For the text-containing cell, return its midpoint in (x, y) coordinate format. 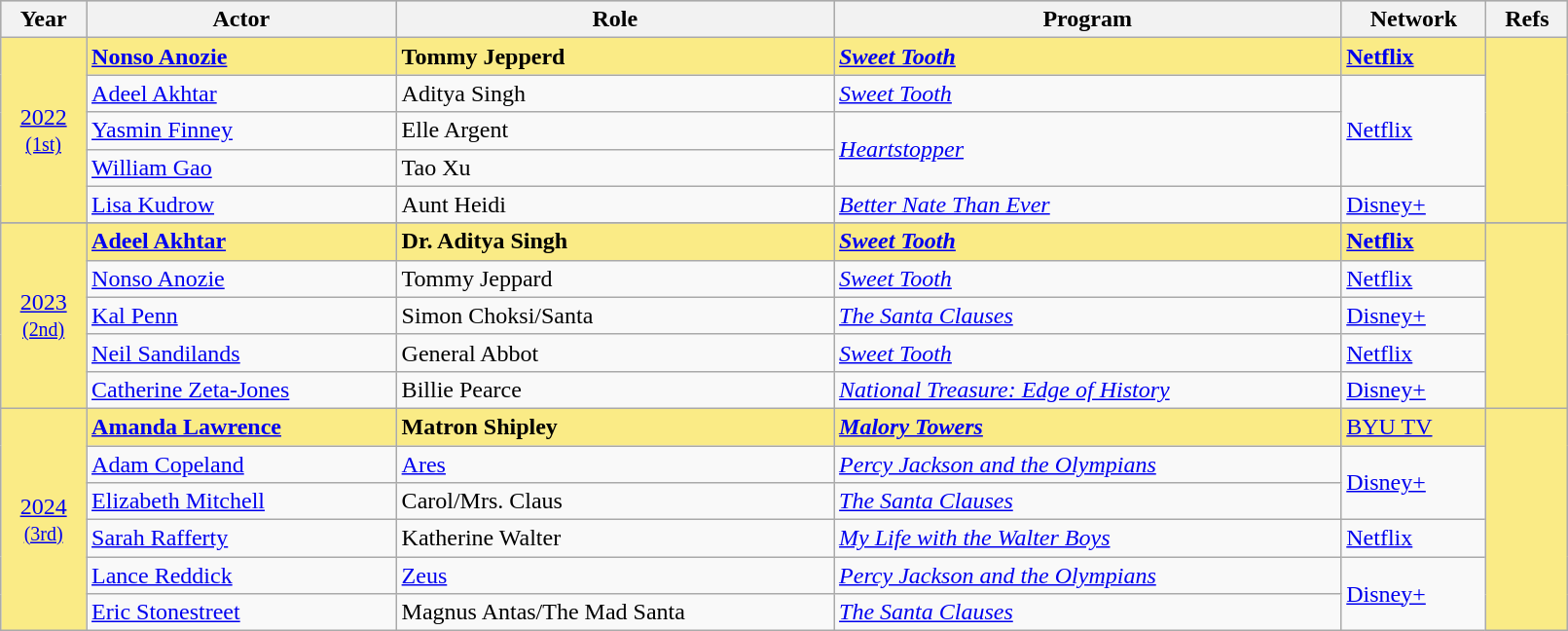
Zeus (615, 575)
General Abbot (615, 353)
Malory Towers (1088, 427)
Refs (1527, 19)
Katherine Walter (615, 538)
Adam Copeland (241, 464)
Role (615, 19)
Eric Stonestreet (241, 612)
Elizabeth Mitchell (241, 501)
Aditya Singh (615, 93)
Catherine Zeta-Jones (241, 390)
Heartstopper (1088, 149)
Program (1088, 19)
Billie Pearce (615, 390)
Dr. Aditya Singh (615, 241)
Actor (241, 19)
William Gao (241, 167)
Simon Choksi/Santa (615, 315)
Sarah Rafferty (241, 538)
Magnus Antas/The Mad Santa (615, 612)
Tao Xu (615, 167)
Kal Penn (241, 315)
Lisa Kudrow (241, 204)
Amanda Lawrence (241, 427)
2022(1st) (44, 130)
Elle Argent (615, 130)
Lance Reddick (241, 575)
Yasmin Finney (241, 130)
Tommy Jeppard (615, 278)
BYU TV (1413, 427)
Better Nate Than Ever (1088, 204)
Ares (615, 464)
My Life with the Walter Boys (1088, 538)
Matron Shipley (615, 427)
Tommy Jepperd (615, 56)
Network (1413, 19)
National Treasure: Edge of History (1088, 390)
2024(3rd) (44, 519)
Neil Sandilands (241, 353)
Aunt Heidi (615, 204)
2023(2nd) (44, 315)
Carol/Mrs. Claus (615, 501)
Year (44, 19)
